From the cell containing the given text, extract its center point as [x, y] coordinate. 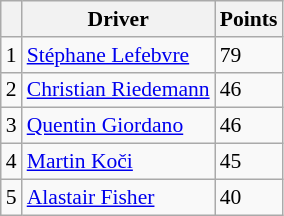
Quentin Giordano [118, 126]
Martin Koči [118, 162]
2 [12, 90]
Alastair Fisher [118, 197]
3 [12, 126]
45 [249, 162]
5 [12, 197]
1 [12, 55]
Christian Riedemann [118, 90]
Driver [118, 19]
79 [249, 55]
Stéphane Lefebvre [118, 55]
4 [12, 162]
Points [249, 19]
40 [249, 197]
